Search for the cell housing the specified text and yield its [X, Y] center coordinate. 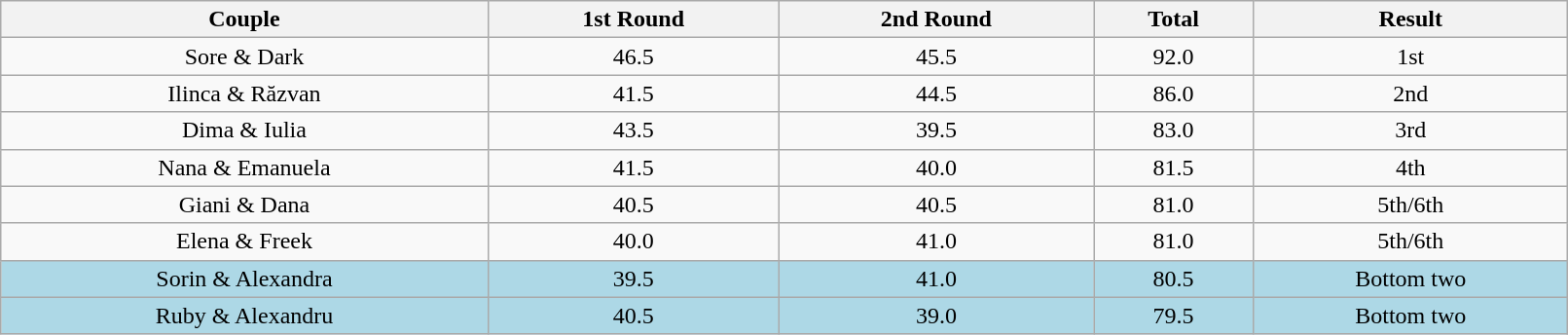
2nd [1411, 93]
45.5 [936, 56]
43.5 [633, 130]
46.5 [633, 56]
81.5 [1174, 167]
79.5 [1174, 316]
Dima & Iulia [244, 130]
86.0 [1174, 93]
Giani & Dana [244, 205]
1st Round [633, 19]
Elena & Freek [244, 242]
4th [1411, 167]
Total [1174, 19]
39.0 [936, 316]
Ilinca & Răzvan [244, 93]
83.0 [1174, 130]
Couple [244, 19]
44.5 [936, 93]
1st [1411, 56]
Result [1411, 19]
Ruby & Alexandru [244, 316]
Nana & Emanuela [244, 167]
2nd Round [936, 19]
Sorin & Alexandra [244, 279]
80.5 [1174, 279]
3rd [1411, 130]
Sore & Dark [244, 56]
92.0 [1174, 56]
